For the text-containing cell, return its midpoint in (x, y) coordinate format. 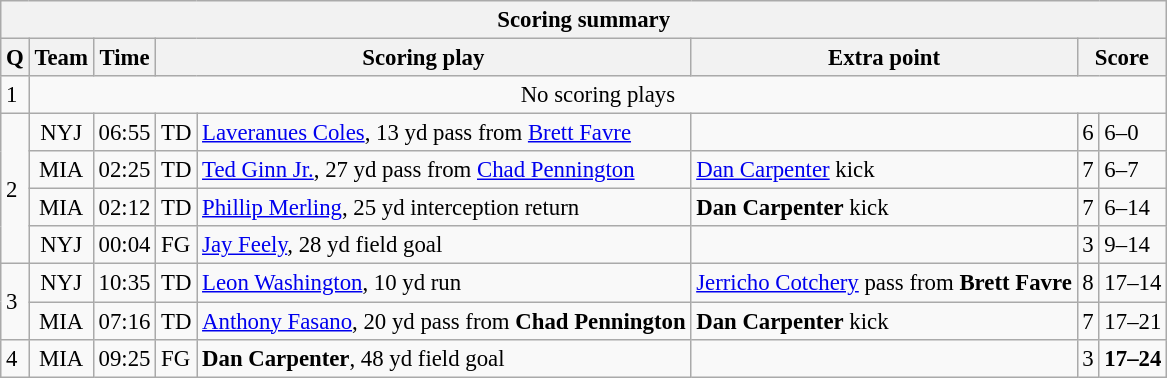
1 (15, 95)
Anthony Fasano, 20 yd pass from Chad Pennington (444, 321)
9–14 (1133, 245)
10:35 (124, 283)
Ted Ginn Jr., 27 yd pass from Chad Pennington (444, 170)
02:25 (124, 170)
07:16 (124, 321)
6–7 (1133, 170)
6 (1088, 133)
2 (15, 189)
8 (1088, 283)
Score (1122, 58)
Team (61, 58)
Dan Carpenter, 48 yd field goal (444, 358)
Phillip Merling, 25 yd interception return (444, 208)
6–0 (1133, 133)
Jay Feely, 28 yd field goal (444, 245)
Scoring play (424, 58)
09:25 (124, 358)
17–21 (1133, 321)
Scoring summary (584, 20)
Q (15, 58)
Leon Washington, 10 yd run (444, 283)
Jerricho Cotchery pass from Brett Favre (884, 283)
4 (15, 358)
Extra point (884, 58)
17–24 (1133, 358)
17–14 (1133, 283)
06:55 (124, 133)
6–14 (1133, 208)
Time (124, 58)
02:12 (124, 208)
00:04 (124, 245)
Laveranues Coles, 13 yd pass from Brett Favre (444, 133)
No scoring plays (598, 95)
